From the cell containing the given text, extract its center point as (X, Y) coordinate. 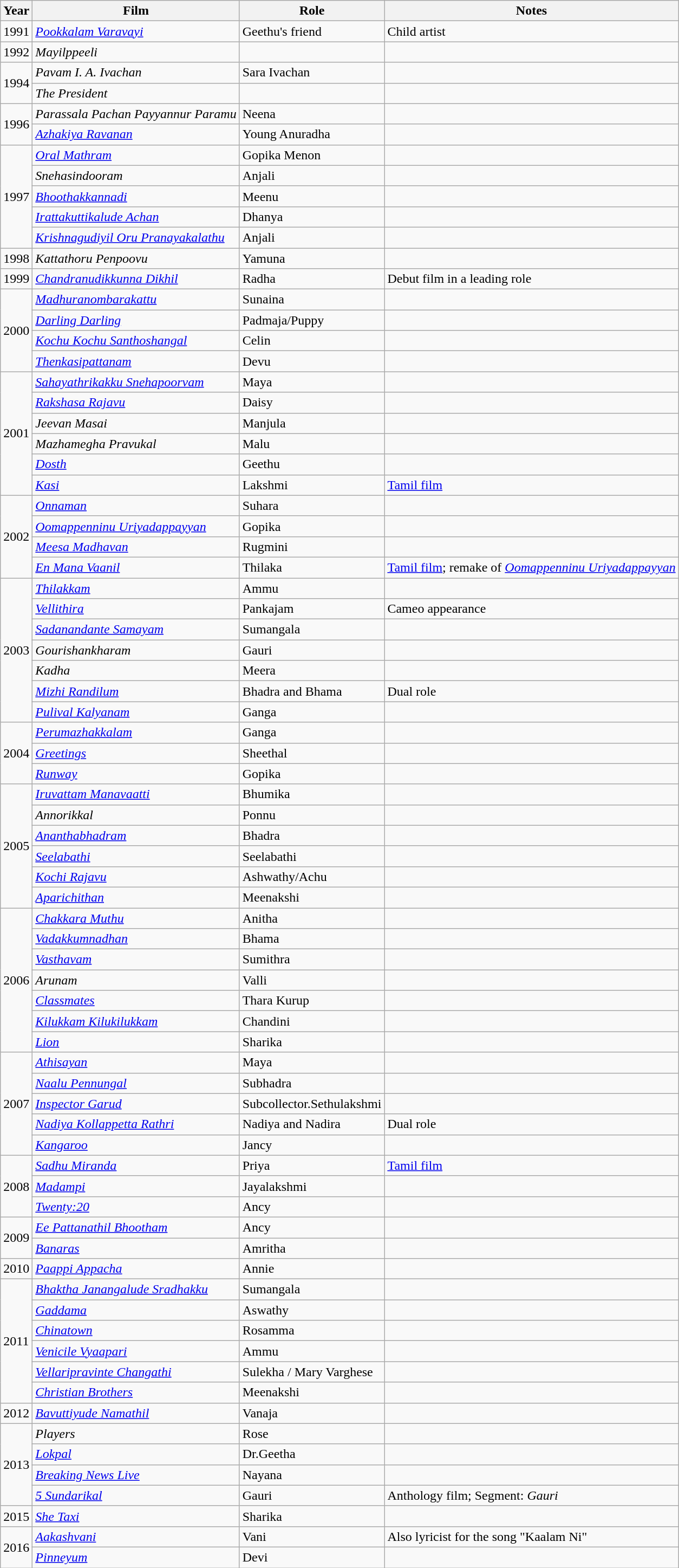
Anitha (312, 918)
Azhakiya Ravanan (136, 134)
Bhumika (312, 794)
Devu (312, 361)
2009 (16, 1237)
Gopika Menon (312, 155)
Parassala Pachan Payyannur Paramu (136, 114)
Thilakkam (136, 588)
Mayilppeeli (136, 52)
Suhara (312, 506)
Geethu (312, 464)
Sadanandante Samayam (136, 630)
Madhuranombarakattu (136, 300)
1997 (16, 196)
Venicile Vyaapari (136, 1351)
2002 (16, 536)
Kochu Kochu Santhoshangal (136, 341)
Iruvattam Manavaatti (136, 794)
Meera (312, 671)
Onnaman (136, 506)
Year (16, 11)
Ponnu (312, 815)
Gourishankharam (136, 650)
Sunaina (312, 300)
Chandini (312, 1021)
Vellithira (136, 609)
2013 (16, 1465)
Players (136, 1434)
Vanaja (312, 1413)
2007 (16, 1104)
Krishnagudiyil Oru Pranayakalathu (136, 237)
1992 (16, 52)
Debut film in a leading role (532, 279)
Role (312, 11)
Jayalakshmi (312, 1186)
2015 (16, 1516)
Inspector Garud (136, 1104)
Oral Mathram (136, 155)
Lokpal (136, 1454)
Manjula (312, 423)
Vani (312, 1537)
2008 (16, 1186)
Banaras (136, 1248)
Kochi Rajavu (136, 877)
Mazhamegha Pravukal (136, 444)
1996 (16, 124)
Mizhi Randilum (136, 691)
Bhadra and Bhama (312, 691)
Jancy (312, 1145)
Snehasindooram (136, 176)
The President (136, 93)
She Taxi (136, 1516)
Kangaroo (136, 1145)
Classmates (136, 1001)
Pookkalam Varavayi (136, 31)
Runway (136, 774)
Film (136, 11)
Twenty:20 (136, 1207)
Radha (312, 279)
Pavam I. A. Ivachan (136, 73)
Madampi (136, 1186)
Arunam (136, 980)
Ee Pattanathil Bhootham (136, 1227)
Sheethal (312, 753)
Oomappenninu Uriyadappayyan (136, 526)
Bhaktha Janangalude Sradhakku (136, 1290)
Child artist (532, 31)
Chakkara Muthu (136, 918)
Amritha (312, 1248)
Pankajam (312, 609)
2000 (16, 331)
Dr.Geetha (312, 1454)
2001 (16, 433)
Neena (312, 114)
Sadhu Miranda (136, 1165)
Meenu (312, 196)
Rosamma (312, 1331)
Sumithra (312, 960)
2005 (16, 846)
Priya (312, 1165)
Padmaja/Puppy (312, 320)
Vadakkumnadhan (136, 939)
Aparichithan (136, 897)
Cameo appearance (532, 609)
2012 (16, 1413)
Also lyricist for the song "Kaalam Ni" (532, 1537)
Kadha (136, 671)
1994 (16, 83)
Anthology film; Segment: Gauri (532, 1495)
Gaddama (136, 1310)
2016 (16, 1547)
1998 (16, 258)
Annie (312, 1269)
Thilaka (312, 567)
Sara Ivachan (312, 73)
Vasthavam (136, 960)
Lion (136, 1042)
Nadiya and Nadira (312, 1124)
Thara Kurup (312, 1001)
Chandranudikkunna Dikhil (136, 279)
Paappi Appacha (136, 1269)
Tamil film; remake of Oomappenninu Uriyadappayyan (532, 567)
Bhadra (312, 835)
1991 (16, 31)
Bavuttiyude Namathil (136, 1413)
Jeevan Masai (136, 423)
Ananthabhadram (136, 835)
Christian Brothers (136, 1392)
Meesa Madhavan (136, 547)
En Mana Vaanil (136, 567)
5 Sundarikal (136, 1495)
Sahayathrikakku Snehapoorvam (136, 382)
Dosth (136, 464)
Ashwathy/Achu (312, 877)
Rakshasa Rajavu (136, 403)
Kilukkam Kilukilukkam (136, 1021)
Aakashvani (136, 1537)
Celin (312, 341)
Bhoothakkannadi (136, 196)
Breaking News Live (136, 1475)
Thenkasipattanam (136, 361)
2011 (16, 1341)
Naalu Pennungal (136, 1083)
Subcollector.Sethulakshmi (312, 1104)
Kasi (136, 485)
Nadiya Kollappetta Rathri (136, 1124)
1999 (16, 279)
2006 (16, 980)
Vellaripravinte Changathi (136, 1372)
Rugmini (312, 547)
Lakshmi (312, 485)
Pulival Kalyanam (136, 712)
Notes (532, 11)
Valli (312, 980)
Subhadra (312, 1083)
Nayana (312, 1475)
2003 (16, 650)
Perumazhakkalam (136, 733)
2010 (16, 1269)
Pinneyum (136, 1557)
Annorikkal (136, 815)
Darling Darling (136, 320)
Kattathoru Penpoovu (136, 258)
Irattakuttikalude Achan (136, 217)
Athisayan (136, 1062)
Devi (312, 1557)
Aswathy (312, 1310)
Rose (312, 1434)
Greetings (136, 753)
Malu (312, 444)
Yamuna (312, 258)
Daisy (312, 403)
Bhama (312, 939)
Young Anuradha (312, 134)
2004 (16, 753)
Chinatown (136, 1331)
Geethu's friend (312, 31)
Dhanya (312, 217)
Sulekha / Mary Varghese (312, 1372)
